Output the (x, y) coordinate of the center of the cell containing the given text.  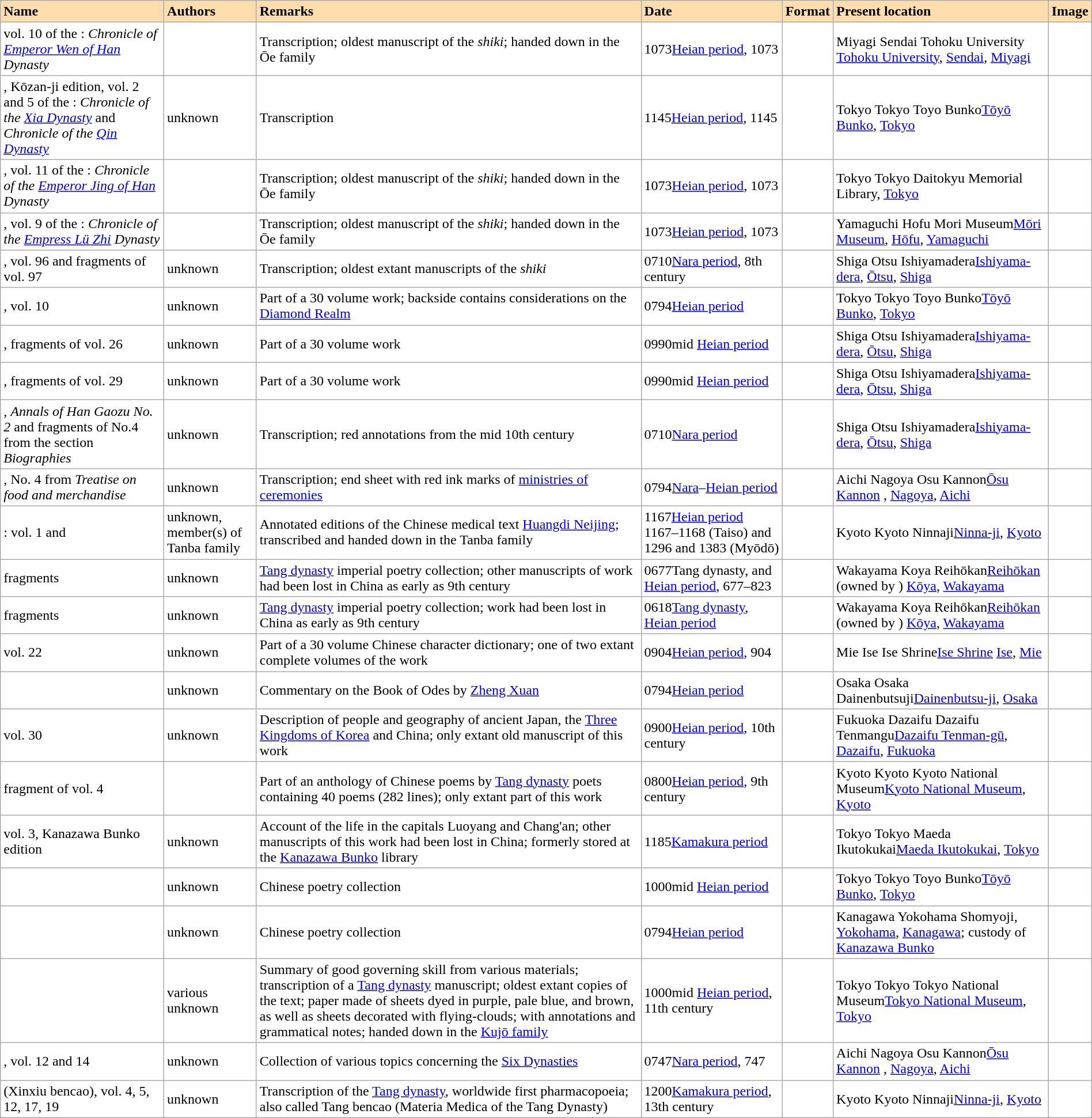
Transcription; oldest extant manuscripts of the shiki (449, 268)
Annotated editions of the Chinese medical text Huangdi Neijing; transcribed and handed down in the Tanba family (449, 532)
Collection of various topics concerning the Six Dynasties (449, 1061)
, vol. 12 and 14 (82, 1061)
, fragments of vol. 29 (82, 381)
, No. 4 from Treatise on food and merchandise (82, 487)
Fukuoka Dazaifu Dazaifu TenmanguDazaifu Tenman-gū, Dazaifu, Fukuoka (941, 736)
: vol. 1 and (82, 532)
, vol. 11 of the : Chronicle of the Emperor Jing of Han Dynasty (82, 186)
, fragments of vol. 26 (82, 343)
fragment of vol. 4 (82, 789)
Tang dynasty imperial poetry collection; work had been lost in China as early as 9th century (449, 615)
Tokyo Tokyo Daitokyu Memorial Library, Tokyo (941, 186)
Tokyo Tokyo Tokyo National MuseumTokyo National Museum, Tokyo (941, 1000)
Part of an anthology of Chinese poems by Tang dynasty poets containing 40 poems (282 lines); only extant part of this work (449, 789)
Tang dynasty imperial poetry collection; other manuscripts of work had been lost in China as early as 9th century (449, 577)
0900Heian period, 10th century (712, 736)
1200Kamakura period, 13th century (712, 1099)
0800Heian period, 9th century (712, 789)
, vol. 96 and fragments of vol. 97 (82, 268)
vol. 30 (82, 736)
Present location (941, 12)
1000mid Heian period, 11th century (712, 1000)
Miyagi Sendai Tohoku University Tohoku University, Sendai, Miyagi (941, 49)
Date (712, 12)
vol. 3, Kanazawa Bunko edition (82, 842)
Osaka Osaka DainenbutsujiDainenbutsu-ji, Osaka (941, 690)
Description of people and geography of ancient Japan, the Three Kingdoms of Korea and China; only extant old manuscript of this work (449, 736)
Transcription; end sheet with red ink marks of ministries of ceremonies (449, 487)
, vol. 9 of the : Chronicle of the Empress Lü Zhi Dynasty (82, 232)
Transcription (449, 118)
, Kōzan-ji edition, vol. 2 and 5 of the : Chronicle of the Xia Dynasty and Chronicle of the Qin Dynasty (82, 118)
Transcription; red annotations from the mid 10th century (449, 434)
Image (1070, 12)
Authors (211, 12)
0747Nara period, 747 (712, 1061)
Part of a 30 volume work; backside contains considerations on the Diamond Realm (449, 306)
Yamaguchi Hofu Mori MuseumMōri Museum, Hōfu, Yamaguchi (941, 232)
1167Heian period 1167–1168 (Taiso) and 1296 and 1383 (Myōdō) (712, 532)
various unknown (211, 1000)
0710Nara period (712, 434)
Commentary on the Book of Odes by Zheng Xuan (449, 690)
1000mid Heian period (712, 887)
1185Kamakura period (712, 842)
0618Tang dynasty, Heian period (712, 615)
0677Tang dynasty, and Heian period, 677–823 (712, 577)
Kyoto Kyoto Kyoto National MuseumKyoto National Museum, Kyoto (941, 789)
0794Nara–Heian period (712, 487)
, Annals of Han Gaozu No. 2 and fragments of No.4 from the section Biographies (82, 434)
Part of a 30 volume Chinese character dictionary; one of two extant complete volumes of the work (449, 653)
vol. 10 of the : Chronicle of Emperor Wen of Han Dynasty (82, 49)
Format (807, 12)
vol. 22 (82, 653)
Remarks (449, 12)
Name (82, 12)
Transcription of the Tang dynasty, worldwide first pharmacopoeia; also called Tang bencao (Materia Medica of the Tang Dynasty) (449, 1099)
Tokyo Tokyo Maeda IkutokukaiMaeda Ikutokukai, Tokyo (941, 842)
Mie Ise Ise ShrineIse Shrine Ise, Mie (941, 653)
, vol. 10 (82, 306)
0710Nara period, 8th century (712, 268)
0904Heian period, 904 (712, 653)
Kanagawa Yokohama Shomyoji, Yokohama, Kanagawa; custody of Kanazawa Bunko (941, 932)
1145Heian period, 1145 (712, 118)
(Xinxiu bencao), vol. 4, 5, 12, 17, 19 (82, 1099)
unknown, member(s) of Tanba family (211, 532)
